Find where the given text appears and provide that cell's center as (x, y) coordinate. 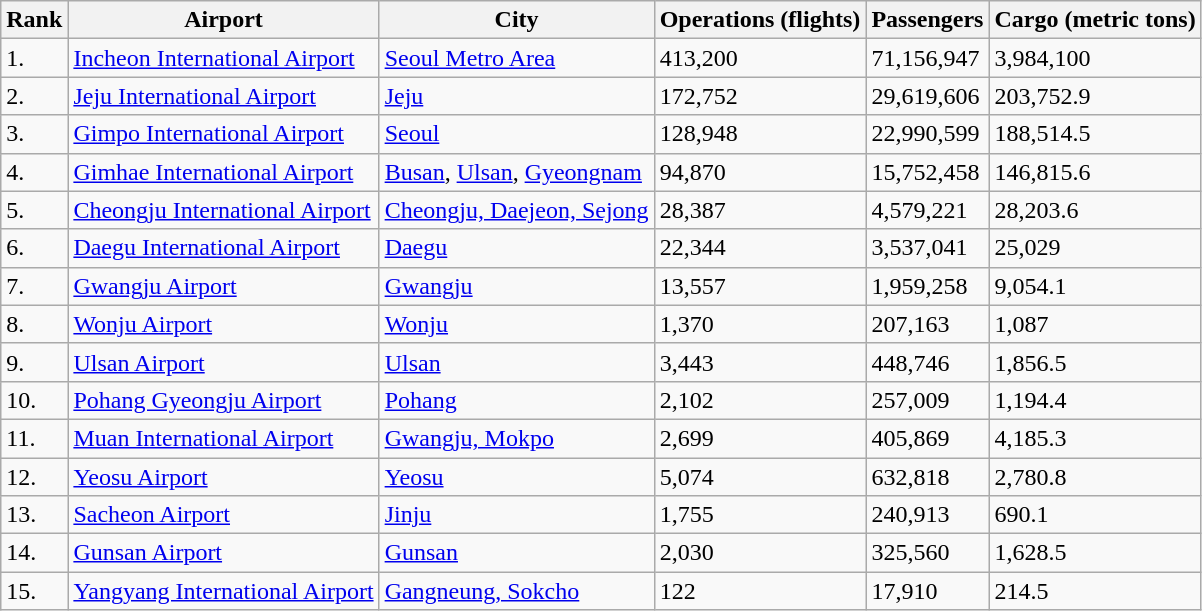
632,818 (928, 477)
207,163 (928, 324)
28,387 (760, 210)
3,537,041 (928, 248)
9,054.1 (1095, 286)
325,560 (928, 553)
5. (34, 210)
2,699 (760, 438)
413,200 (760, 58)
146,815.6 (1095, 172)
22,344 (760, 248)
Ulsan Airport (224, 362)
Jeju (516, 96)
Cheongju International Airport (224, 210)
5,074 (760, 477)
Wonju (516, 324)
14. (34, 553)
188,514.5 (1095, 134)
128,948 (760, 134)
1,755 (760, 515)
15,752,458 (928, 172)
71,156,947 (928, 58)
Jinju (516, 515)
13,557 (760, 286)
448,746 (928, 362)
240,913 (928, 515)
Gwangju (516, 286)
7. (34, 286)
Cargo (metric tons) (1095, 20)
Pohang (516, 400)
Gangneung, Sokcho (516, 591)
3,443 (760, 362)
28,203.6 (1095, 210)
Cheongju, Daejeon, Sejong (516, 210)
Yangyang International Airport (224, 591)
1,370 (760, 324)
2,030 (760, 553)
Passengers (928, 20)
1. (34, 58)
Sacheon Airport (224, 515)
1,856.5 (1095, 362)
Incheon International Airport (224, 58)
Operations (flights) (760, 20)
6. (34, 248)
Busan, Ulsan, Gyeongnam (516, 172)
Rank (34, 20)
Seoul (516, 134)
1,194.4 (1095, 400)
1,087 (1095, 324)
Daegu International Airport (224, 248)
4,579,221 (928, 210)
Yeosu Airport (224, 477)
25,029 (1095, 248)
Gunsan Airport (224, 553)
122 (760, 591)
4,185.3 (1095, 438)
8. (34, 324)
1,628.5 (1095, 553)
Gunsan (516, 553)
2,780.8 (1095, 477)
Muan International Airport (224, 438)
Gwangju, Mokpo (516, 438)
1,959,258 (928, 286)
Gimhae International Airport (224, 172)
2,102 (760, 400)
10. (34, 400)
172,752 (760, 96)
Airport (224, 20)
Gimpo International Airport (224, 134)
9. (34, 362)
Daegu (516, 248)
29,619,606 (928, 96)
Pohang Gyeongju Airport (224, 400)
17,910 (928, 591)
22,990,599 (928, 134)
203,752.9 (1095, 96)
Ulsan (516, 362)
Jeju International Airport (224, 96)
City (516, 20)
Wonju Airport (224, 324)
94,870 (760, 172)
2. (34, 96)
Yeosu (516, 477)
3,984,100 (1095, 58)
690.1 (1095, 515)
Gwangju Airport (224, 286)
Seoul Metro Area (516, 58)
12. (34, 477)
214.5 (1095, 591)
3. (34, 134)
11. (34, 438)
4. (34, 172)
13. (34, 515)
15. (34, 591)
405,869 (928, 438)
257,009 (928, 400)
